Capture the cell that displays the provided text and extract its (X, Y) central coordinate. 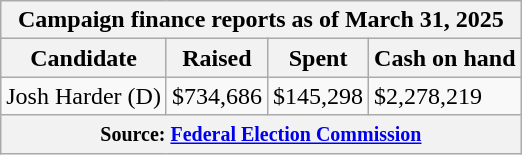
Raised (216, 58)
$734,686 (216, 96)
Campaign finance reports as of March 31, 2025 (261, 20)
$145,298 (318, 96)
Candidate (84, 58)
Source: Federal Election Commission (261, 134)
Josh Harder (D) (84, 96)
Cash on hand (445, 58)
Spent (318, 58)
$2,278,219 (445, 96)
